Return [x, y] of the center of cell containing provided text 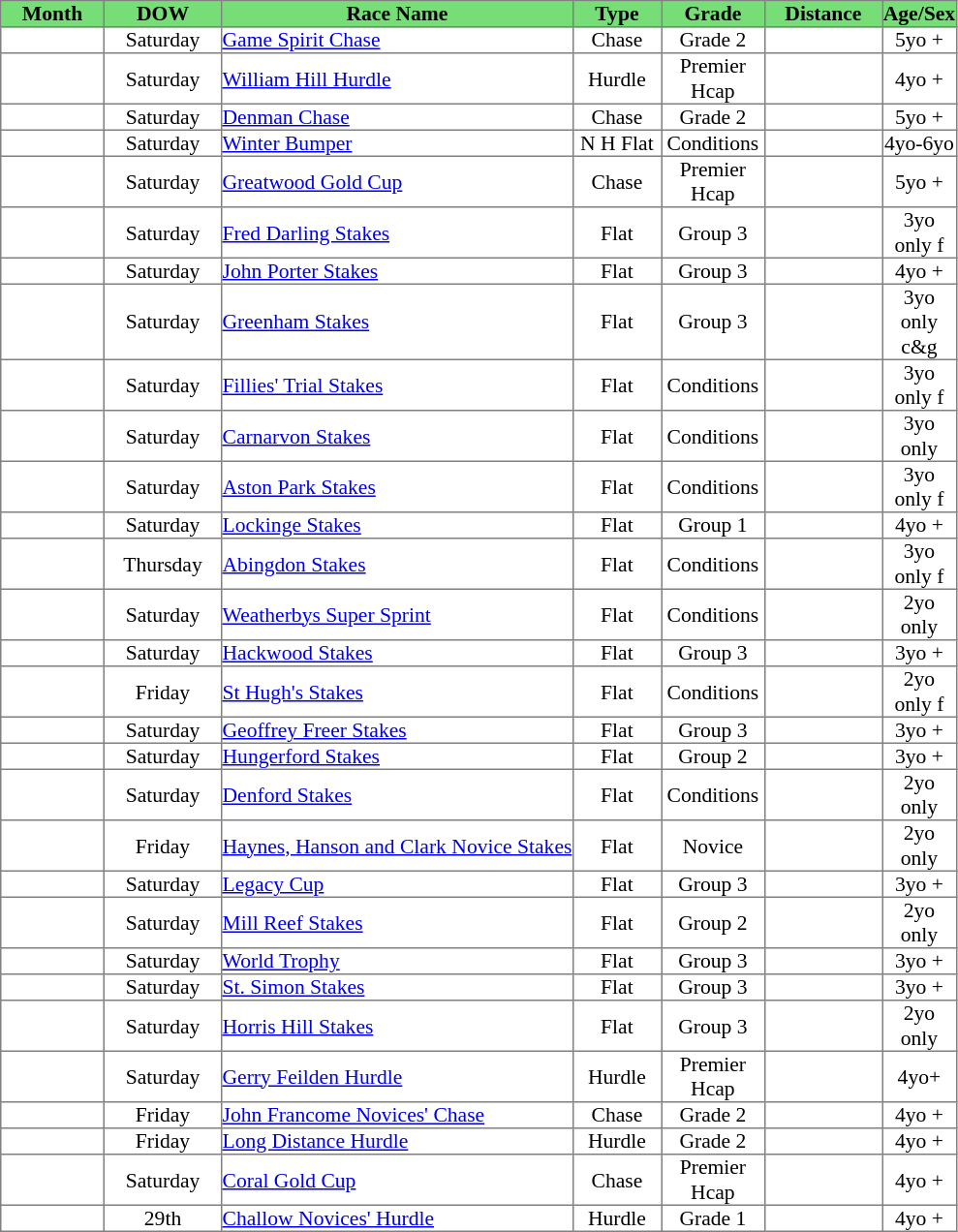
Greatwood Gold Cup [397, 181]
Age/Sex [919, 14]
Race Name [397, 14]
John Porter Stakes [397, 271]
Horris Hill Stakes [397, 1026]
St. Simon Stakes [397, 988]
Legacy Cup [397, 883]
Thursday [163, 564]
N H Flat [617, 143]
Grade [713, 14]
Geoffrey Freer Stakes [397, 730]
Hackwood Stakes [397, 653]
Carnarvon Stakes [397, 436]
Challow Novices' Hurdle [397, 1218]
Winter Bumper [397, 143]
Type [617, 14]
DOW [163, 14]
Hungerford Stakes [397, 755]
Haynes, Hanson and Clark Novice Stakes [397, 846]
Game Spirit Chase [397, 41]
Novice [713, 846]
Denman Chase [397, 116]
Abingdon Stakes [397, 564]
Fillies' Trial Stakes [397, 385]
World Trophy [397, 961]
Denford Stakes [397, 794]
29th [163, 1218]
Greenham Stakes [397, 322]
3yo only [919, 436]
Lockinge Stakes [397, 525]
William Hill Hurdle [397, 78]
Distance [823, 14]
St Hugh's Stakes [397, 692]
Month [52, 14]
Coral Gold Cup [397, 1180]
John Francome Novices' Chase [397, 1116]
Gerry Feilden Hurdle [397, 1076]
Fred Darling Stakes [397, 232]
Aston Park Stakes [397, 486]
Group 1 [713, 525]
2yo only f [919, 692]
Mill Reef Stakes [397, 922]
4yo+ [919, 1076]
Weatherbys Super Sprint [397, 614]
Grade 1 [713, 1218]
3yo only c&g [919, 322]
4yo-6yo [919, 143]
Long Distance Hurdle [397, 1141]
